Capture the cell that displays the provided text and extract its [x, y] central coordinate. 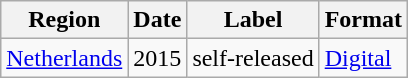
2015 [158, 58]
Label [253, 20]
Format [363, 20]
Digital [363, 58]
Date [158, 20]
self-released [253, 58]
Region [64, 20]
Netherlands [64, 58]
